Locate the cell with the specified text and output its [x, y] center coordinate. 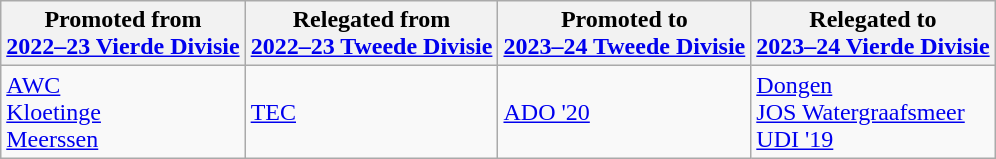
DongenJOS WatergraafsmeerUDI '19 [873, 112]
TEC [372, 112]
AWCKloetingeMeerssen [123, 112]
Relegated to2023–24 Vierde Divisie [873, 34]
ADO '20 [624, 112]
Relegated from2022–23 Tweede Divisie [372, 34]
Promoted from2022–23 Vierde Divisie [123, 34]
Promoted to2023–24 Tweede Divisie [624, 34]
